Identify which cell holds the provided text, then report its (X, Y) central coordinate. 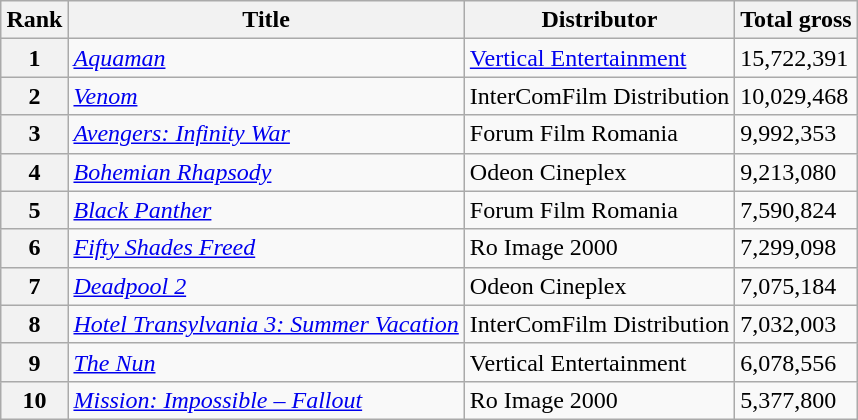
7,032,003 (796, 324)
Aquaman (266, 58)
Bohemian Rhapsody (266, 172)
9 (34, 362)
5,377,800 (796, 400)
Black Panther (266, 210)
5 (34, 210)
The Nun (266, 362)
Rank (34, 20)
15,722,391 (796, 58)
10 (34, 400)
7 (34, 286)
7,590,824 (796, 210)
6,078,556 (796, 362)
Venom (266, 96)
9,213,080 (796, 172)
4 (34, 172)
Distributor (599, 20)
8 (34, 324)
9,992,353 (796, 134)
Fifty Shades Freed (266, 248)
7,299,098 (796, 248)
3 (34, 134)
Total gross (796, 20)
Title (266, 20)
2 (34, 96)
Deadpool 2 (266, 286)
6 (34, 248)
7,075,184 (796, 286)
10,029,468 (796, 96)
Mission: Impossible – Fallout (266, 400)
1 (34, 58)
Avengers: Infinity War (266, 134)
Hotel Transylvania 3: Summer Vacation (266, 324)
